Detect which cell encompasses the target text, then output its [x, y] center coordinate. 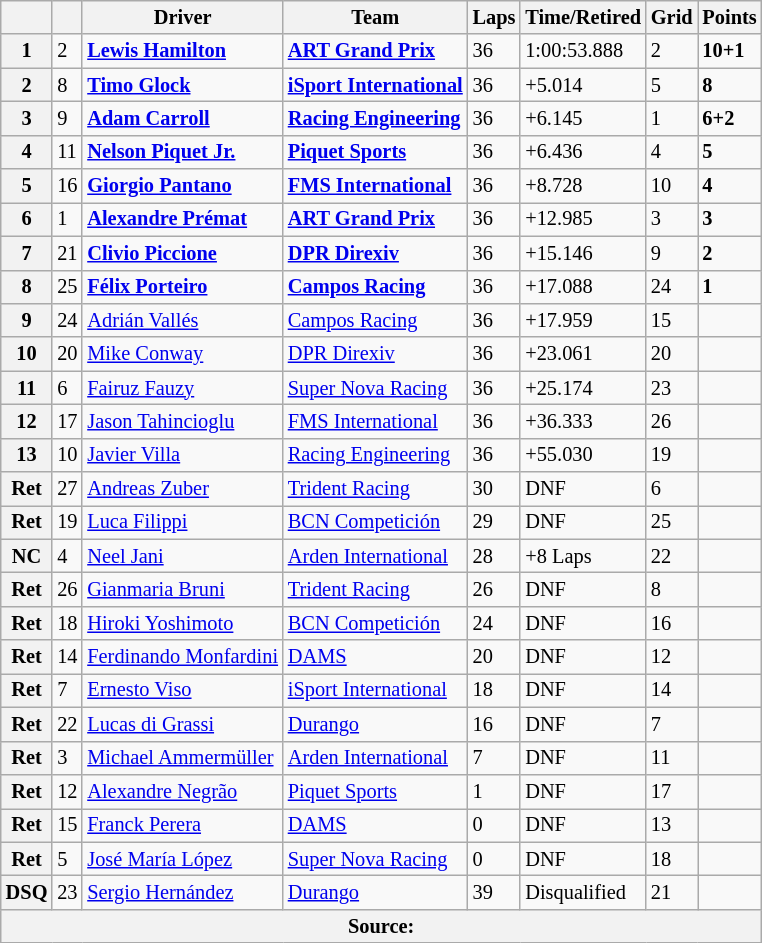
Points [730, 17]
30 [494, 489]
Félix Porteiro [182, 287]
+55.030 [583, 455]
39 [494, 892]
27 [67, 489]
Team [376, 17]
NC [27, 556]
Ernesto Viso [182, 690]
Time/Retired [583, 17]
DSQ [27, 892]
Disqualified [583, 892]
Fairuz Fauzy [182, 388]
+15.146 [583, 253]
1:00:53.888 [583, 51]
+23.061 [583, 354]
José María López [182, 859]
Adrián Vallés [182, 320]
Jason Tahincioglu [182, 421]
Javier Villa [182, 455]
Laps [494, 17]
+6.145 [583, 118]
Clivio Piccione [182, 253]
Gianmaria Bruni [182, 589]
28 [494, 556]
Hiroki Yoshimoto [182, 623]
+25.174 [583, 388]
Michael Ammermüller [182, 758]
+8.728 [583, 186]
Alexandre Negrão [182, 791]
Andreas Zuber [182, 489]
6+2 [730, 118]
Alexandre Prémat [182, 219]
Lewis Hamilton [182, 51]
+36.333 [583, 421]
+8 Laps [583, 556]
29 [494, 522]
Timo Glock [182, 85]
Giorgio Pantano [182, 186]
Sergio Hernández [182, 892]
Source: [382, 926]
+12.985 [583, 219]
Franck Perera [182, 825]
Driver [182, 17]
Adam Carroll [182, 118]
Grid [672, 17]
Ferdinando Monfardini [182, 657]
Nelson Piquet Jr. [182, 152]
Luca Filippi [182, 522]
10+1 [730, 51]
+6.436 [583, 152]
+17.088 [583, 287]
+17.959 [583, 320]
Lucas di Grassi [182, 724]
Mike Conway [182, 354]
Neel Jani [182, 556]
+5.014 [583, 85]
